Identify which cell holds the provided text, then report its [X, Y] central coordinate. 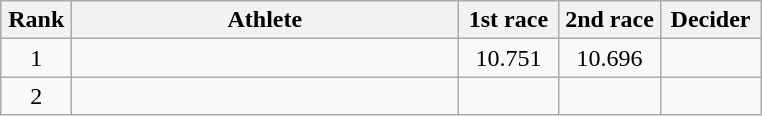
Decider [710, 20]
10.751 [508, 58]
2 [36, 96]
Rank [36, 20]
2nd race [610, 20]
1 [36, 58]
10.696 [610, 58]
1st race [508, 20]
Athlete [265, 20]
